Find where the given text appears and provide that cell's center as (x, y) coordinate. 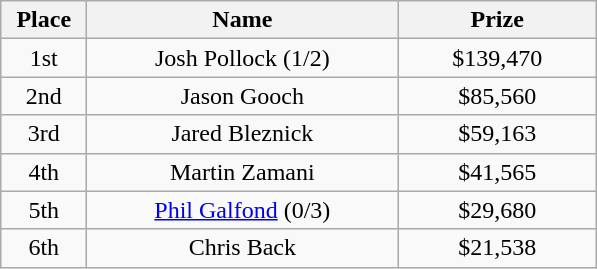
$59,163 (498, 134)
Phil Galfond (0/3) (242, 210)
5th (44, 210)
1st (44, 58)
$139,470 (498, 58)
Martin Zamani (242, 172)
$21,538 (498, 248)
Chris Back (242, 248)
Jared Bleznick (242, 134)
$29,680 (498, 210)
Jason Gooch (242, 96)
3rd (44, 134)
$41,565 (498, 172)
Name (242, 20)
Place (44, 20)
4th (44, 172)
2nd (44, 96)
Josh Pollock (1/2) (242, 58)
6th (44, 248)
Prize (498, 20)
$85,560 (498, 96)
